Return the (X, Y) coordinate for the center point of the cell that contains the specified text.  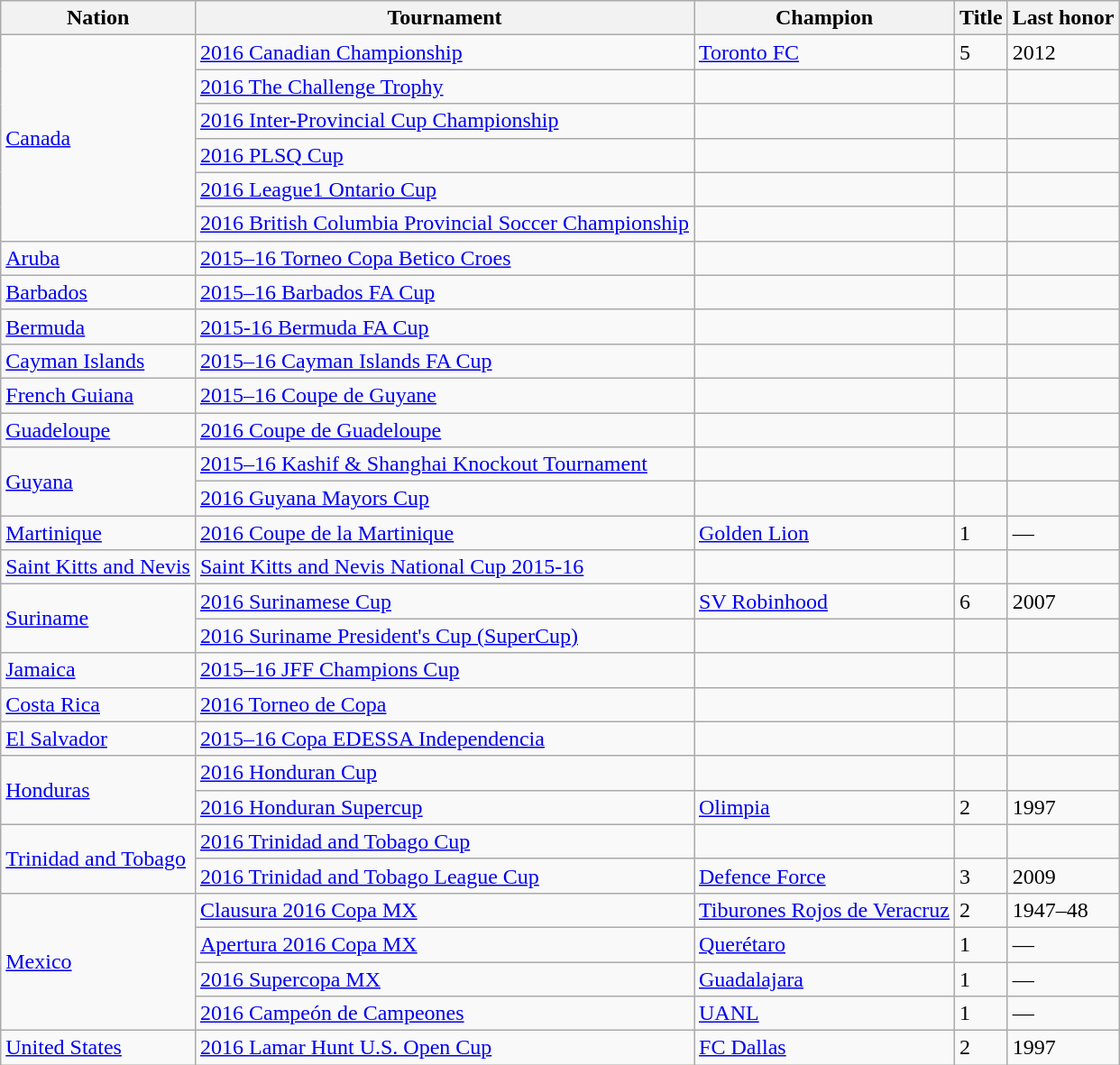
2015–16 Kashif & Shanghai Knockout Tournament (444, 464)
2016 Inter-Provincial Cup Championship (444, 121)
Nation (98, 18)
2012 (1063, 52)
2016 Surinamese Cup (444, 601)
2015–16 Barbados FA Cup (444, 292)
Jamaica (98, 670)
2015–16 Coupe de Guyane (444, 395)
Suriname (98, 619)
Toronto FC (824, 52)
2015-16 Bermuda FA Cup (444, 326)
2016 Honduran Supercup (444, 807)
2009 (1063, 876)
Cayman Islands (98, 361)
SV Robinhood (824, 601)
Canada (98, 138)
2015–16 Torneo Copa Betico Croes (444, 258)
Martinique (98, 533)
2016 Trinidad and Tobago League Cup (444, 876)
2016 League1 Ontario Cup (444, 189)
2015–16 Cayman Islands FA Cup (444, 361)
2016 Honduran Cup (444, 773)
Trinidad and Tobago (98, 858)
Honduras (98, 790)
Saint Kitts and Nevis (98, 567)
Tiburones Rojos de Veracruz (824, 910)
2015–16 JFF Champions Cup (444, 670)
2016 Torneo de Copa (444, 704)
United States (98, 1048)
Title (981, 18)
El Salvador (98, 739)
2016 Guyana Mayors Cup (444, 499)
2016 Trinidad and Tobago Cup (444, 841)
3 (981, 876)
2016 British Columbia Provincial Soccer Championship (444, 224)
Guadalajara (824, 978)
2016 Lamar Hunt U.S. Open Cup (444, 1048)
2016 PLSQ Cup (444, 155)
Last honor (1063, 18)
Guadeloupe (98, 430)
Apertura 2016 Copa MX (444, 944)
6 (981, 601)
2016 The Challenge Trophy (444, 87)
Golden Lion (824, 533)
1947–48 (1063, 910)
2016 Supercopa MX (444, 978)
2016 Suriname President's Cup (SuperCup) (444, 636)
Querétaro (824, 944)
FC Dallas (824, 1048)
Costa Rica (98, 704)
Aruba (98, 258)
5 (981, 52)
Mexico (98, 961)
2007 (1063, 601)
2015–16 Copa EDESSA Independencia (444, 739)
2016 Canadian Championship (444, 52)
Bermuda (98, 326)
Champion (824, 18)
2016 Coupe de Guadeloupe (444, 430)
French Guiana (98, 395)
Barbados (98, 292)
UANL (824, 1014)
2016 Coupe de la Martinique (444, 533)
Guyana (98, 482)
Tournament (444, 18)
Olimpia (824, 807)
Clausura 2016 Copa MX (444, 910)
Defence Force (824, 876)
2016 Campeón de Campeones (444, 1014)
Saint Kitts and Nevis National Cup 2015-16 (444, 567)
